From the cell containing the given text, extract its center point as (x, y) coordinate. 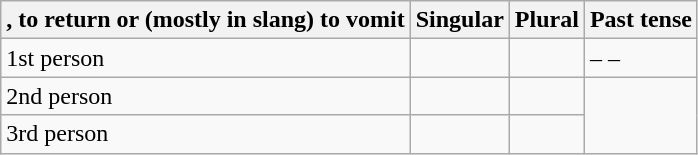
– – (640, 58)
1st person (206, 58)
2nd person (206, 96)
3rd person (206, 134)
Plural (546, 20)
, to return or (mostly in slang) to vomit (206, 20)
Singular (460, 20)
Past tense (640, 20)
